Search for the cell housing the specified text and yield its [x, y] center coordinate. 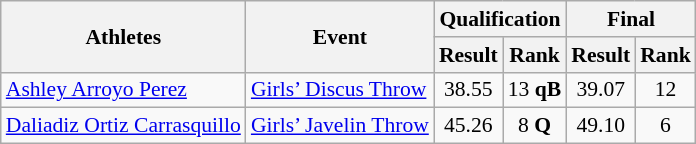
Daliadiz Ortiz Carrasquillo [124, 126]
8 Q [535, 126]
Athletes [124, 36]
Girls’ Javelin Throw [340, 126]
Final [630, 19]
45.26 [468, 126]
38.55 [468, 90]
Girls’ Discus Throw [340, 90]
Qualification [500, 19]
39.07 [600, 90]
13 qB [535, 90]
49.10 [600, 126]
6 [666, 126]
Ashley Arroyo Perez [124, 90]
12 [666, 90]
Event [340, 36]
